Extract the (X, Y) coordinate from the center of the cell holding the provided text.  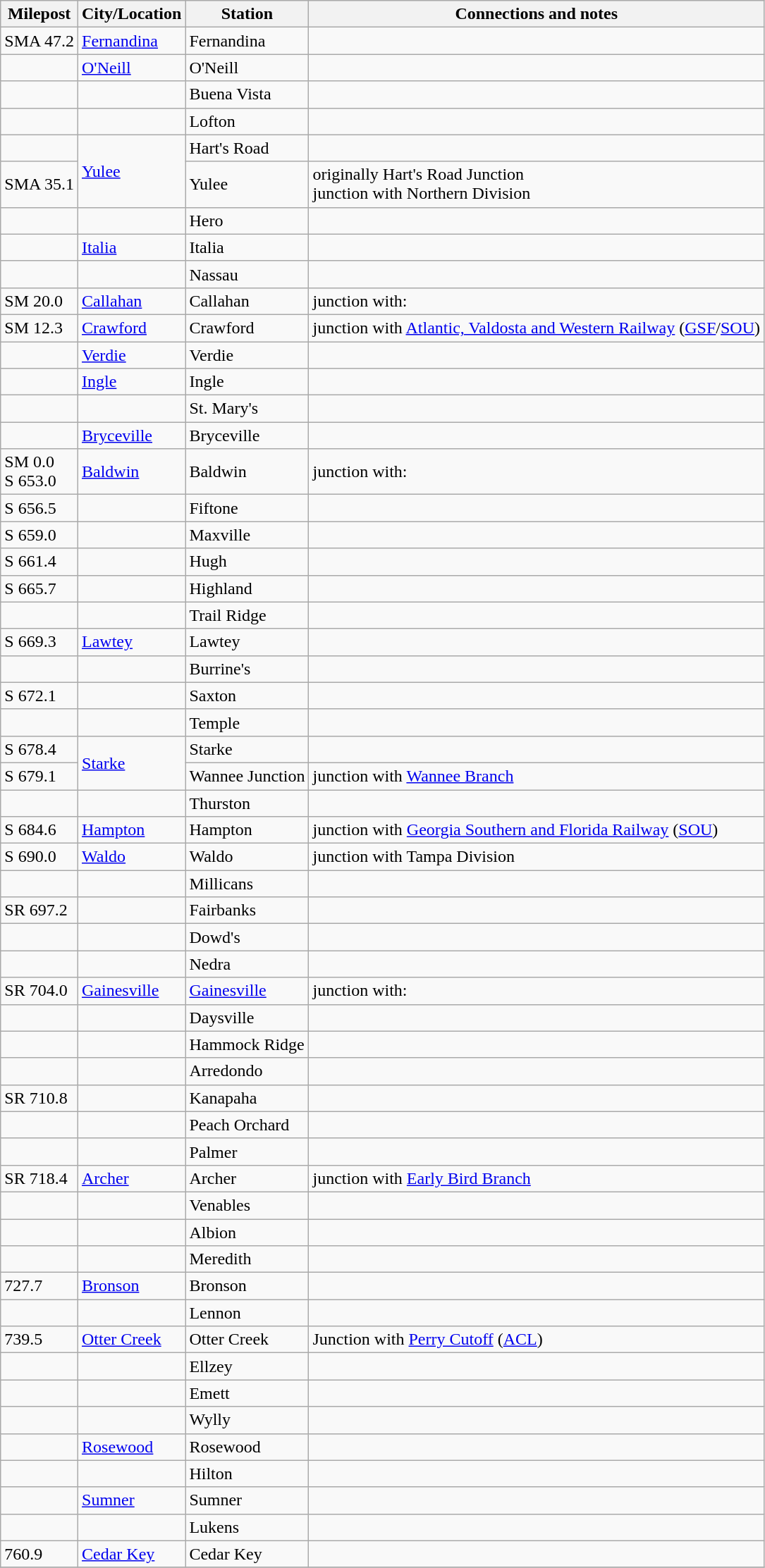
Highland (247, 588)
Wylly (247, 1420)
Palmer (247, 1152)
Hilton (247, 1474)
Fairbanks (247, 910)
Wannee Junction (247, 776)
junction with Wannee Branch (537, 776)
Venables (247, 1205)
Lofton (247, 121)
Burrine's (247, 669)
S 661.4 (39, 562)
Thurston (247, 803)
S 672.1 (39, 696)
Millicans (247, 884)
Lukens (247, 1527)
Hugh (247, 562)
City/Location (132, 14)
Nassau (247, 274)
Saxton (247, 696)
SR 718.4 (39, 1178)
Nedra (247, 964)
S 690.0 (39, 857)
S 665.7 (39, 588)
SM 12.3 (39, 328)
739.5 (39, 1340)
Connections and notes (537, 14)
St. Mary's (247, 409)
S 679.1 (39, 776)
727.7 (39, 1286)
junction with Georgia Southern and Florida Railway (SOU) (537, 830)
Kanapaha (247, 1098)
Lennon (247, 1313)
Ellzey (247, 1366)
junction with Early Bird Branch (537, 1178)
Emett (247, 1393)
Milepost (39, 14)
junction with Tampa Division (537, 857)
S 659.0 (39, 535)
originally Hart's Road Junctionjunction with Northern Division (537, 185)
SR 697.2 (39, 910)
SMA 35.1 (39, 185)
Temple (247, 722)
760.9 (39, 1554)
Hart's Road (247, 148)
Daysville (247, 1018)
SR 710.8 (39, 1098)
Junction with Perry Cutoff (ACL) (537, 1340)
Station (247, 14)
Buena Vista (247, 94)
Hero (247, 221)
S 678.4 (39, 749)
SR 704.0 (39, 991)
Trail Ridge (247, 615)
SMA 47.2 (39, 41)
junction with Atlantic, Valdosta and Western Railway (GSF/SOU) (537, 328)
Hammock Ridge (247, 1044)
Arredondo (247, 1071)
SM 0.0S 653.0 (39, 472)
Maxville (247, 535)
S 684.6 (39, 830)
Dowd's (247, 937)
Albion (247, 1233)
S 656.5 (39, 508)
SM 20.0 (39, 301)
Peach Orchard (247, 1125)
S 669.3 (39, 642)
Fiftone (247, 508)
Meredith (247, 1259)
